Output the (x, y) coordinate of the center of the cell containing the given text.  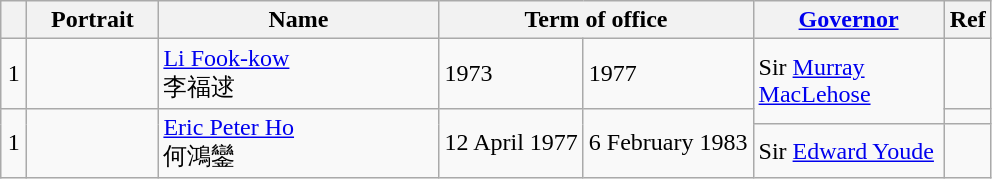
Sir Murray MacLehose (848, 82)
12 April 1977 (511, 143)
1973 (511, 74)
Governor (848, 20)
Name (298, 20)
Portrait (92, 20)
Sir Edward Youde (848, 151)
Eric Peter Ho何鴻鑾 (298, 143)
Term of office (596, 20)
6 February 1983 (668, 143)
Ref (968, 20)
1977 (668, 74)
Li Fook-kow李福逑 (298, 74)
